Pinpoint the cell where the given text exists, returning its (x, y) midpoint coordinate. 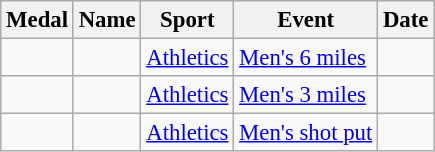
Men's shot put (306, 133)
Men's 3 miles (306, 95)
Event (306, 20)
Medal (38, 20)
Sport (188, 20)
Date (406, 20)
Men's 6 miles (306, 58)
Name (107, 20)
